Determine the [X, Y] coordinate at the center of the cell enclosing the given text.  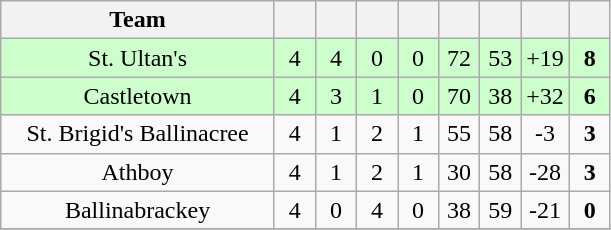
55 [460, 134]
Ballinabrackey [138, 210]
72 [460, 58]
+19 [546, 58]
70 [460, 96]
+32 [546, 96]
53 [500, 58]
8 [590, 58]
-21 [546, 210]
Athboy [138, 172]
-3 [546, 134]
-28 [546, 172]
Team [138, 20]
30 [460, 172]
St. Brigid's Ballinacree [138, 134]
59 [500, 210]
St. Ultan's [138, 58]
6 [590, 96]
Castletown [138, 96]
